Identify which cell holds the provided text, then report its [x, y] central coordinate. 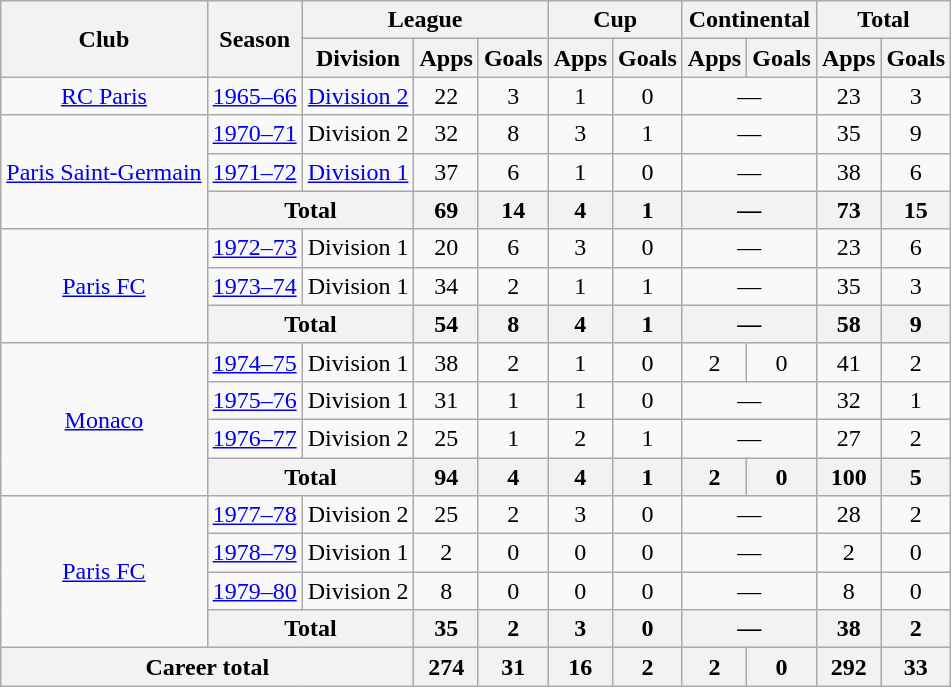
94 [446, 477]
1973–74 [254, 286]
1979–80 [254, 591]
Cup [615, 20]
Paris Saint-Germain [104, 172]
15 [916, 210]
22 [446, 96]
1978–79 [254, 553]
Monaco [104, 419]
34 [446, 286]
37 [446, 172]
League [425, 20]
5 [916, 477]
1975–76 [254, 400]
1976–77 [254, 438]
16 [580, 667]
RC Paris [104, 96]
Division [358, 58]
27 [848, 438]
Club [104, 39]
292 [848, 667]
Continental [749, 20]
20 [446, 248]
100 [848, 477]
33 [916, 667]
41 [848, 362]
Career total [208, 667]
73 [848, 210]
54 [446, 324]
28 [848, 515]
58 [848, 324]
1970–71 [254, 134]
1971–72 [254, 172]
274 [446, 667]
14 [513, 210]
Season [254, 39]
1977–78 [254, 515]
1965–66 [254, 96]
69 [446, 210]
1974–75 [254, 362]
1972–73 [254, 248]
